Identify which cell holds the provided text, then report its (x, y) central coordinate. 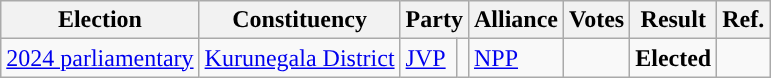
2024 parliamentary (100, 58)
Election (100, 20)
Ref. (744, 20)
Result (674, 20)
Party (434, 20)
Kurunegala District (300, 58)
Votes (597, 20)
JVP (428, 58)
Alliance (516, 20)
Elected (674, 58)
Constituency (300, 20)
NPP (516, 58)
